For the text-containing cell, return its midpoint in [X, Y] coordinate format. 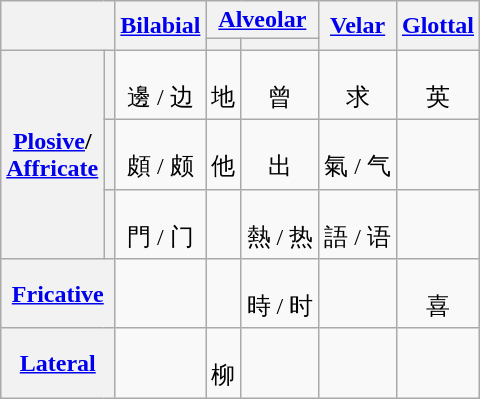
邊 / 边 [160, 85]
地 [224, 85]
Fricative [58, 294]
Plosive/Affricate [52, 154]
頗 / 颇 [160, 154]
喜 [438, 294]
Glottal [438, 26]
Bilabial [160, 26]
曾 [280, 85]
Lateral [58, 363]
時 / 时 [280, 294]
氣 / 气 [358, 154]
他 [224, 154]
柳 [224, 363]
英 [438, 85]
熱 / 热 [280, 224]
求 [358, 85]
門 / 门 [160, 224]
Velar [358, 26]
出 [280, 154]
Alveolar [262, 20]
語 / 语 [358, 224]
